Search for the cell housing the specified text and yield its [X, Y] center coordinate. 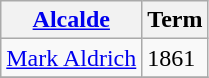
Alcalde [72, 20]
1861 [175, 58]
Mark Aldrich [72, 58]
Term [175, 20]
